Output the [x, y] coordinate of the center of the cell containing the given text.  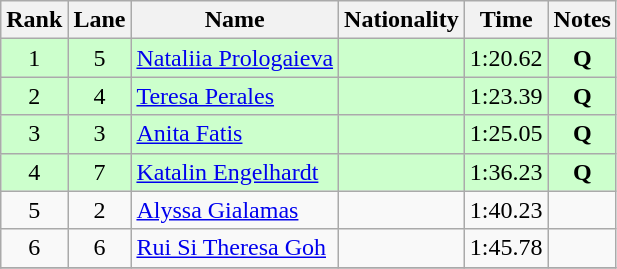
Time [506, 20]
1:36.23 [506, 172]
Anita Fatis [235, 134]
1 [34, 58]
Alyssa Gialamas [235, 210]
Nataliia Prologaieva [235, 58]
7 [100, 172]
1:25.05 [506, 134]
1:20.62 [506, 58]
1:23.39 [506, 96]
Name [235, 20]
Teresa Perales [235, 96]
Notes [582, 20]
1:45.78 [506, 248]
Katalin Engelhardt [235, 172]
1:40.23 [506, 210]
Rui Si Theresa Goh [235, 248]
Lane [100, 20]
Rank [34, 20]
Nationality [402, 20]
